Extract the [x, y] coordinate from the center of the cell holding the provided text.  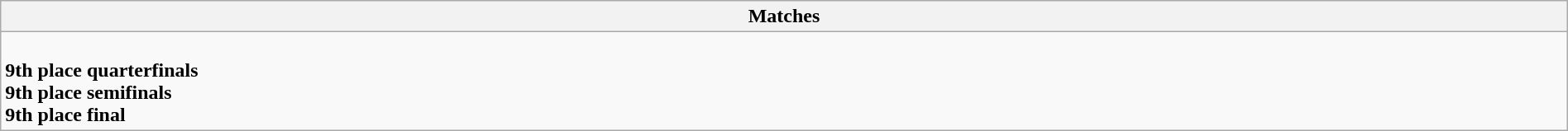
Matches [784, 16]
9th place quarterfinals 9th place semifinals 9th place final [784, 81]
